Output the (X, Y) coordinate of the center of the cell containing the given text.  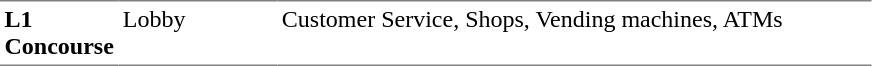
Lobby (198, 33)
L1Concourse (59, 33)
Customer Service, Shops, Vending machines, ATMs (574, 33)
